From the cell containing the given text, extract its center point as (X, Y) coordinate. 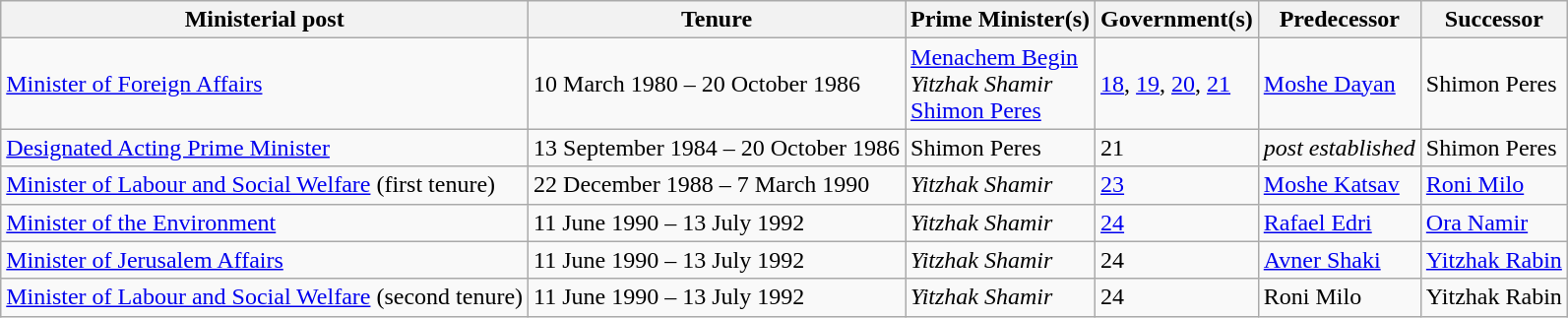
22 December 1988 – 7 March 1990 (717, 185)
Minister of Labour and Social Welfare (first tenure) (265, 185)
Minister of Foreign Affairs (265, 84)
Prime Minister(s) (1000, 20)
23 (1177, 185)
Tenure (717, 20)
21 (1177, 148)
Designated Acting Prime Minister (265, 148)
18, 19, 20, 21 (1177, 84)
Moshe Katsav (1339, 185)
Menachem Begin Yitzhak Shamir Shimon Peres (1000, 84)
post established (1339, 148)
Successor (1494, 20)
Ministerial post (265, 20)
Government(s) (1177, 20)
Predecessor (1339, 20)
Avner Shaki (1339, 260)
Minister of Jerusalem Affairs (265, 260)
Rafael Edri (1339, 223)
Ora Namir (1494, 223)
Minister of Labour and Social Welfare (second tenure) (265, 297)
Moshe Dayan (1339, 84)
Minister of the Environment (265, 223)
13 September 1984 – 20 October 1986 (717, 148)
10 March 1980 – 20 October 1986 (717, 84)
